Return (X, Y) of the center of cell containing provided text 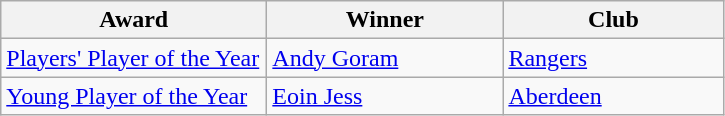
Club (614, 20)
Winner (385, 20)
Andy Goram (385, 58)
Award (134, 20)
Young Player of the Year (134, 96)
Rangers (614, 58)
Aberdeen (614, 96)
Eoin Jess (385, 96)
Players' Player of the Year (134, 58)
